Pinpoint the cell where the given text exists, returning its (X, Y) midpoint coordinate. 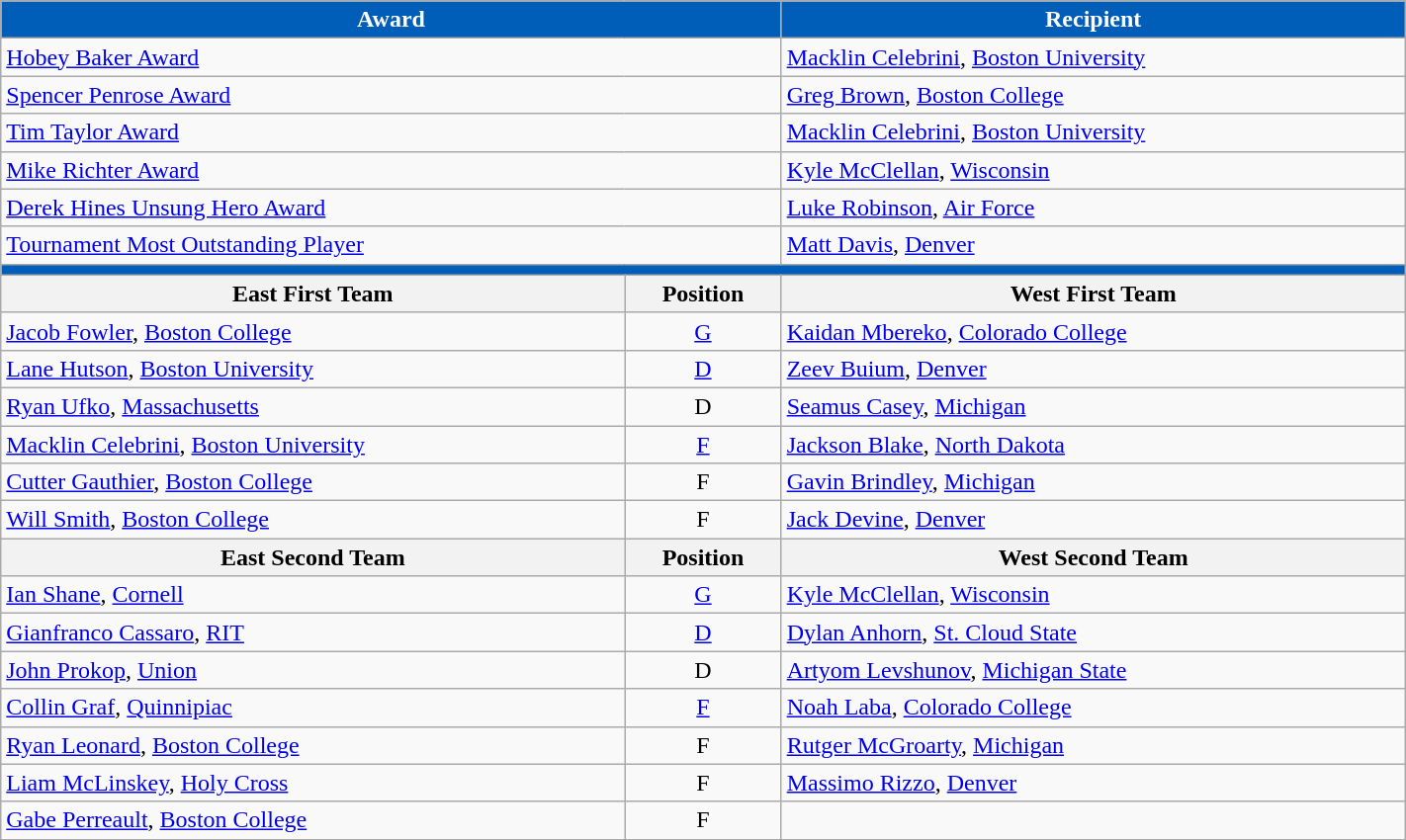
Dylan Anhorn, St. Cloud State (1094, 632)
Ryan Ufko, Massachusetts (312, 406)
Seamus Casey, Michigan (1094, 406)
East First Team (312, 294)
West Second Team (1094, 557)
East Second Team (312, 557)
Gabe Perreault, Boston College (312, 820)
John Prokop, Union (312, 670)
Gianfranco Cassaro, RIT (312, 632)
Award (392, 20)
Rutger McGroarty, Michigan (1094, 745)
Tim Taylor Award (392, 132)
Hobey Baker Award (392, 57)
Spencer Penrose Award (392, 95)
Kaidan Mbereko, Colorado College (1094, 331)
Lane Hutson, Boston University (312, 369)
Massimo Rizzo, Denver (1094, 783)
Recipient (1094, 20)
Jackson Blake, North Dakota (1094, 444)
Artyom Levshunov, Michigan State (1094, 670)
Jacob Fowler, Boston College (312, 331)
Greg Brown, Boston College (1094, 95)
Matt Davis, Denver (1094, 245)
Noah Laba, Colorado College (1094, 708)
Jack Devine, Denver (1094, 520)
West First Team (1094, 294)
Ryan Leonard, Boston College (312, 745)
Derek Hines Unsung Hero Award (392, 208)
Zeev Buium, Denver (1094, 369)
Luke Robinson, Air Force (1094, 208)
Ian Shane, Cornell (312, 595)
Collin Graf, Quinnipiac (312, 708)
Will Smith, Boston College (312, 520)
Gavin Brindley, Michigan (1094, 482)
Cutter Gauthier, Boston College (312, 482)
Liam McLinskey, Holy Cross (312, 783)
Mike Richter Award (392, 170)
Tournament Most Outstanding Player (392, 245)
